Return (X, Y) of the center of cell containing provided text 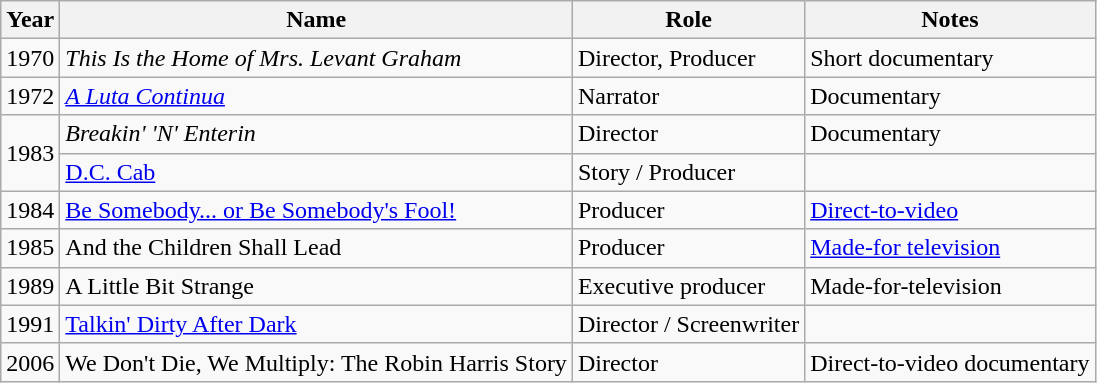
Narrator (688, 96)
1984 (30, 210)
We Don't Die, We Multiply: The Robin Harris Story (316, 362)
1970 (30, 58)
Breakin' 'N' Enterin (316, 134)
Director, Producer (688, 58)
1972 (30, 96)
2006 (30, 362)
Notes (950, 20)
Story / Producer (688, 172)
A Little Bit Strange (316, 286)
Made-for-television (950, 286)
Direct-to-video (950, 210)
Be Somebody... or Be Somebody's Fool! (316, 210)
This Is the Home of Mrs. Levant Graham (316, 58)
Executive producer (688, 286)
1991 (30, 324)
1985 (30, 248)
And the Children Shall Lead (316, 248)
Direct-to-video documentary (950, 362)
Talkin' Dirty After Dark (316, 324)
A Luta Continua (316, 96)
1989 (30, 286)
Short documentary (950, 58)
Role (688, 20)
Director / Screenwriter (688, 324)
D.C. Cab (316, 172)
Made-for television (950, 248)
Year (30, 20)
1983 (30, 153)
Name (316, 20)
